Return [X, Y] of the center of cell containing provided text 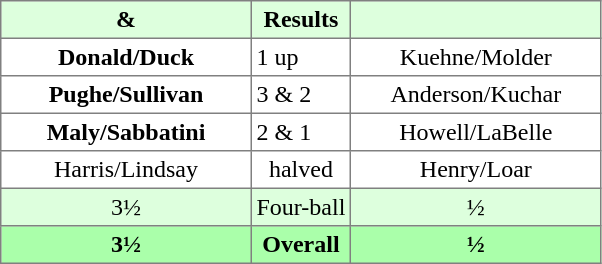
Howell/LaBelle [476, 132]
Henry/Loar [476, 170]
Anderson/Kuchar [476, 95]
Pughe/Sullivan [126, 95]
1 up [300, 57]
3 & 2 [300, 95]
Overall [300, 245]
halved [300, 170]
Donald/Duck [126, 57]
2 & 1 [300, 132]
Results [300, 20]
Kuehne/Molder [476, 57]
& [126, 20]
Harris/Lindsay [126, 170]
Maly/Sabbatini [126, 132]
Four-ball [300, 207]
